Output the [x, y] coordinate of the center of the cell containing the given text.  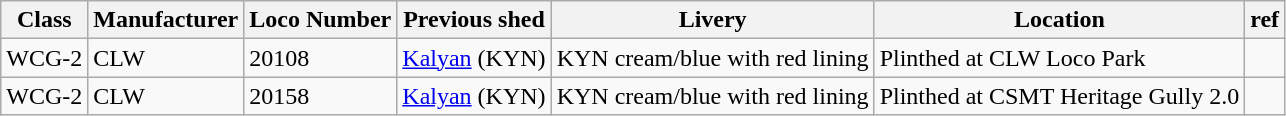
Loco Number [320, 20]
Manufacturer [166, 20]
20158 [320, 96]
Class [44, 20]
Plinthed at CSMT Heritage Gully 2.0 [1060, 96]
Previous shed [474, 20]
Plinthed at CLW Loco Park [1060, 58]
ref [1265, 20]
Livery [712, 20]
20108 [320, 58]
Location [1060, 20]
